Return the [X, Y] coordinate for the center point of the cell that contains the specified text.  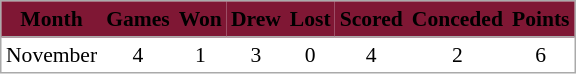
1 [200, 55]
Lost [310, 20]
6 [540, 55]
Won [200, 20]
Games [138, 20]
Conceded [457, 20]
0 [310, 55]
Drew [256, 20]
November [52, 55]
2 [457, 55]
3 [256, 55]
Points [540, 20]
Month [52, 20]
Scored [371, 20]
